Search for the cell housing the specified text and yield its (x, y) center coordinate. 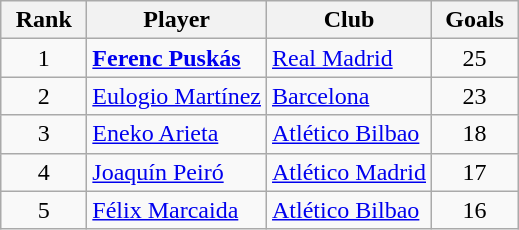
18 (475, 134)
Real Madrid (350, 58)
1 (44, 58)
4 (44, 172)
Eneko Arieta (177, 134)
16 (475, 210)
3 (44, 134)
23 (475, 96)
Club (350, 20)
25 (475, 58)
17 (475, 172)
5 (44, 210)
Eulogio Martínez (177, 96)
Joaquín Peiró (177, 172)
Félix Marcaida (177, 210)
Rank (44, 20)
2 (44, 96)
Ferenc Puskás (177, 58)
Atlético Madrid (350, 172)
Goals (475, 20)
Player (177, 20)
Barcelona (350, 96)
